Pinpoint the cell where the given text exists, returning its (X, Y) midpoint coordinate. 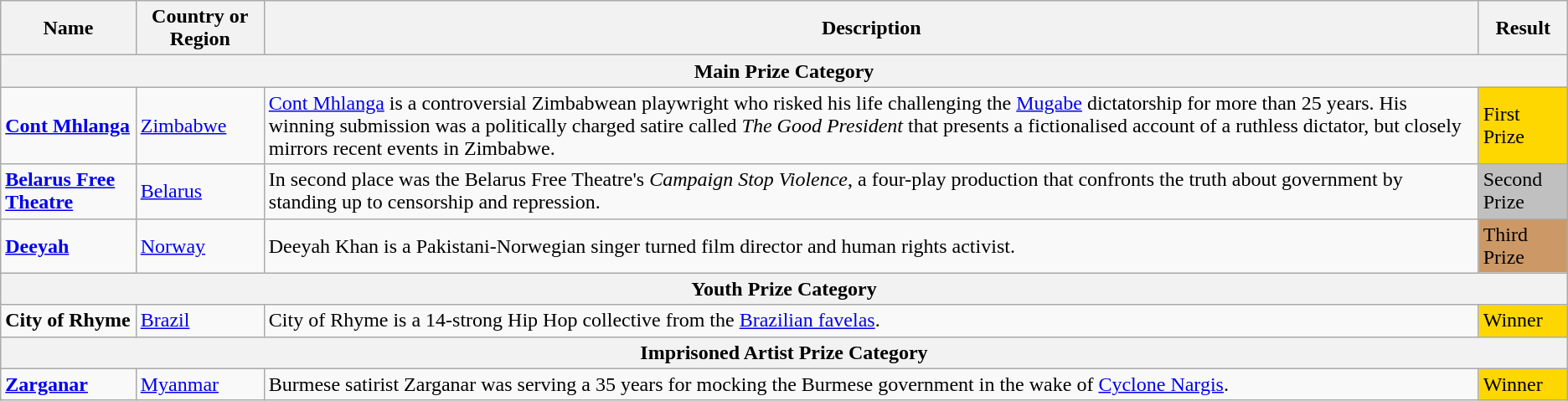
Third Prize (1523, 246)
Zarganar (69, 384)
City of Rhyme (69, 321)
Myanmar (199, 384)
Name (69, 28)
Norway (199, 246)
Burmese satirist Zarganar was serving a 35 years for mocking the Burmese government in the wake of Cyclone Nargis. (871, 384)
Country or Region (199, 28)
Main Prize Category (784, 71)
Deeyah (69, 246)
Cont Mhlanga (69, 126)
Description (871, 28)
Belarus (199, 191)
Brazil (199, 321)
Belarus Free Theatre (69, 191)
Imprisoned Artist Prize Category (784, 352)
Deeyah Khan is a Pakistani-Norwegian singer turned film director and human rights activist. (871, 246)
Zimbabwe (199, 126)
Result (1523, 28)
First Prize (1523, 126)
City of Rhyme is a 14-strong Hip Hop collective from the Brazilian favelas. (871, 321)
Second Prize (1523, 191)
Youth Prize Category (784, 289)
